Scan for the cell matching the given text and deliver its [x, y] coordinate at center. 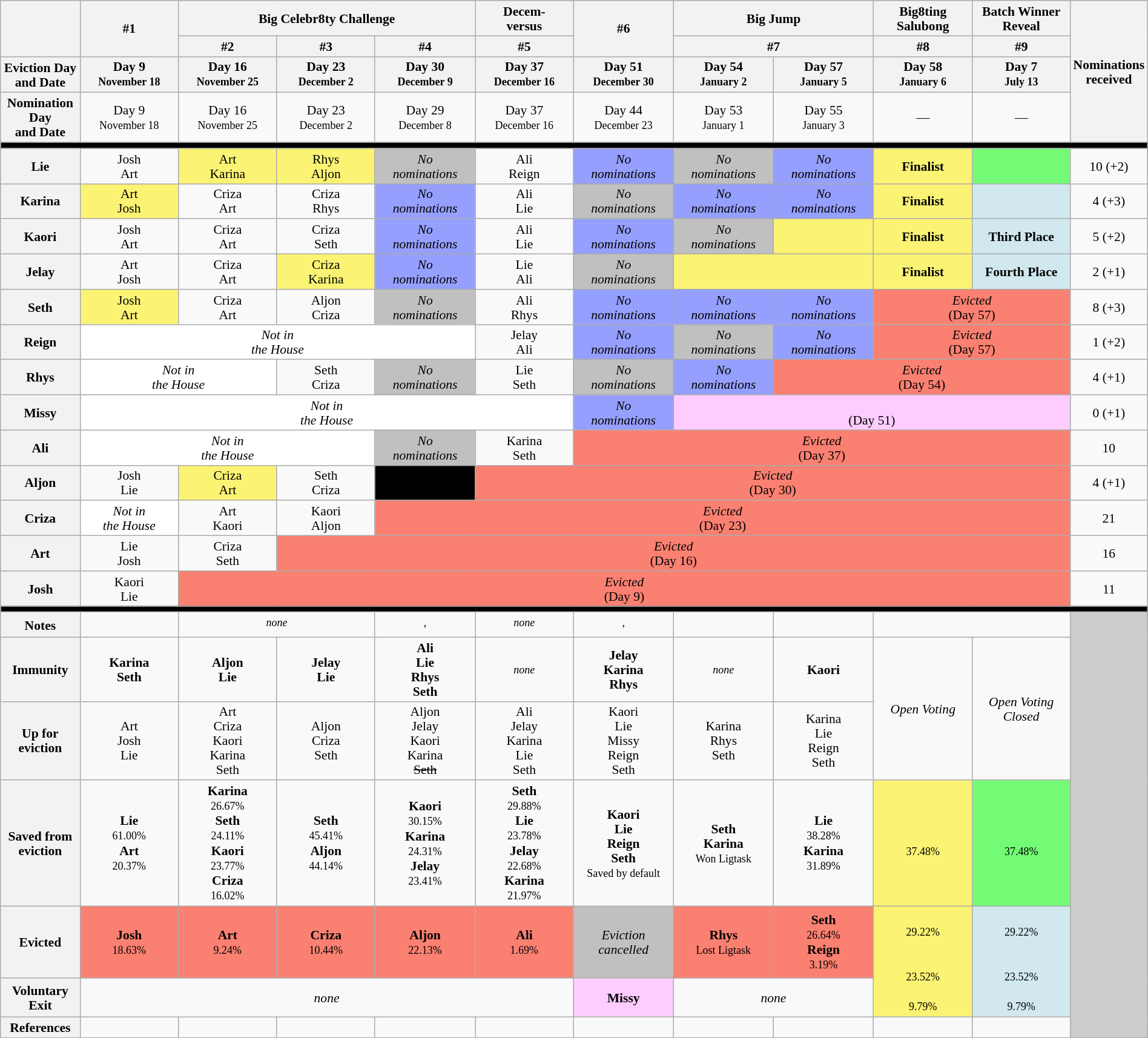
#1 [130, 28]
Day 57January 5 [823, 74]
#3 [326, 46]
References [40, 1027]
Jelay [40, 272]
ArtCrizaKaoriKarinaSeth [228, 741]
KaoriLieReignSethSaved by default [624, 844]
CrizaRhys [326, 201]
#2 [228, 46]
AliLieRhysSeth [425, 669]
Reign [40, 342]
(Day 51) [872, 412]
LieSeth [524, 377]
Third Place [1021, 237]
AljonCrizaSeth [326, 741]
Big Celebr8ty Challenge [327, 18]
JelayKarinaRhys [624, 669]
8 (+3) [1109, 307]
1 (+2) [1109, 342]
Day 51December 30 [624, 74]
Seth [40, 307]
Notes [40, 625]
Day 7July 13 [1021, 74]
AliJelayKarinaLieSeth [524, 741]
AliReign [524, 166]
KarinaRhysSeth [723, 741]
ArtKaori [228, 518]
Big8ting Salubong [923, 18]
Criza [40, 518]
Ali1.69% [524, 942]
Lie38.28%Karina31.89% [823, 844]
Day 54January 2 [723, 74]
Fourth Place [1021, 272]
Day 58January 6 [923, 74]
Eviction Dayand Date [40, 74]
Seth45.41%Aljon44.14% [326, 844]
Lie61.00%Art20.37% [130, 844]
LieJosh [130, 554]
KaoriAljon [326, 518]
2 (+1) [1109, 272]
JelayLie [326, 669]
#9 [1021, 46]
16 [1109, 554]
Ali [40, 448]
21 [1109, 518]
CrizaKarina [326, 272]
Big Jump [773, 18]
Evicted(Day 30) [773, 483]
AljonJelayKaoriKarinaSeth [425, 741]
#6 [624, 28]
Evicted(Day 54) [922, 377]
AliRhys [524, 307]
Karina [40, 201]
Saved from eviction [40, 844]
10 (+2) [1109, 166]
Day 53January 1 [723, 117]
Seth26.64%Reign3.19% [823, 942]
KaoriLie [130, 589]
AljonLie [228, 669]
ArtJoshLie [130, 741]
5 (+2) [1109, 237]
Lie [40, 166]
Open Voting [923, 709]
Day 29December 8 [425, 117]
AljonCriza [326, 307]
#7 [773, 46]
#4 [425, 46]
Day 44December 23 [624, 117]
Rhys [40, 377]
ArtKarina [228, 166]
Karina26.67%Seth24.11%Kaori23.77%Criza16.02% [228, 844]
Batch Winner Reveal [1021, 18]
10 [1109, 448]
4 (+3) [1109, 201]
KaoriLieMissyReignSeth [624, 741]
Evicted(Day 16) [673, 554]
Eviction cancelled [624, 942]
#8 [923, 46]
Decem-versus [524, 18]
Up for eviction [40, 741]
JoshLie [130, 483]
Immunity [40, 669]
Evicted(Day 9) [625, 589]
Criza10.44% [326, 942]
Day 55January 3 [823, 117]
0 (+1) [1109, 412]
11 [1109, 589]
Art9.24% [228, 942]
Josh18.63% [130, 942]
LieAli [524, 272]
Open Voting Closed [1021, 709]
Evicted [40, 942]
KarinaLieReignSeth [823, 741]
Day 30December 9 [425, 74]
Nomination Dayand Date [40, 117]
Nominationsreceived [1109, 71]
Josh [40, 589]
RhysAljon [326, 166]
Evicted(Day 37) [822, 448]
Art [40, 554]
Voluntary Exit [40, 998]
Aljon [40, 483]
Seth29.88%Lie23.78%Jelay22.68%Karina21.97% [524, 844]
Aljon22.13% [425, 942]
Evicted(Day 23) [722, 518]
Kaori30.15%Karina24.31% Jelay23.41% [425, 844]
SethKarinaWon Ligtask [723, 844]
JelayAli [524, 342]
#5 [524, 46]
RhysLost Ligtask [723, 942]
